Locate the cell with the specified text and output its [X, Y] center coordinate. 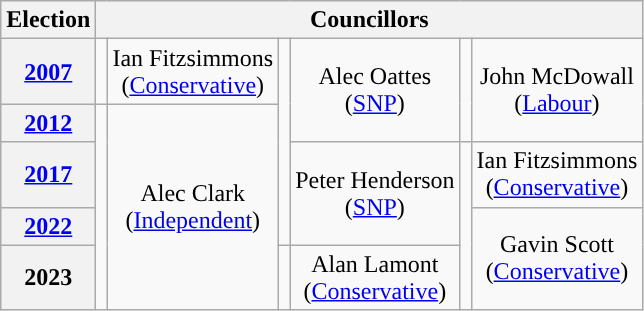
2012 [48, 123]
John McDowall(Labour) [557, 90]
2022 [48, 226]
Peter Henderson(SNP) [375, 194]
2007 [48, 72]
Alan Lamont(Conservative) [375, 278]
Alec Clark(Independent) [193, 207]
2017 [48, 174]
Alec Oattes(SNP) [375, 90]
Election [48, 20]
Councillors [370, 20]
2023 [48, 278]
Gavin Scott(Conservative) [557, 258]
